Return the [X, Y] coordinate for the center point of the cell that contains the specified text.  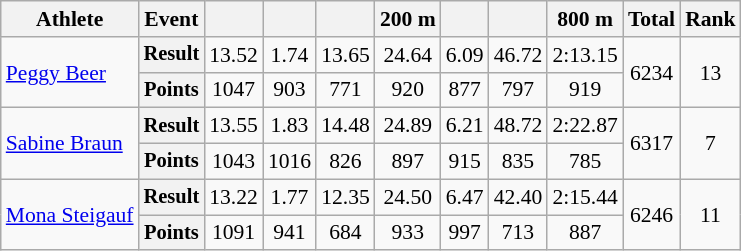
13 [710, 72]
1043 [234, 162]
835 [518, 162]
Peggy Beer [70, 72]
800 m [584, 19]
684 [346, 233]
Rank [710, 19]
200 m [408, 19]
12.35 [346, 197]
920 [408, 90]
6.21 [465, 126]
13.22 [234, 197]
Total [652, 19]
6.09 [465, 55]
915 [465, 162]
997 [465, 233]
42.40 [518, 197]
6234 [652, 72]
13.52 [234, 55]
Sabine Braun [70, 144]
Mona Steigauf [70, 214]
2:13.15 [584, 55]
24.50 [408, 197]
6317 [652, 144]
Event [172, 19]
2:15.44 [584, 197]
933 [408, 233]
1.74 [290, 55]
903 [290, 90]
797 [518, 90]
1.83 [290, 126]
24.89 [408, 126]
14.48 [346, 126]
877 [465, 90]
1091 [234, 233]
826 [346, 162]
887 [584, 233]
785 [584, 162]
1047 [234, 90]
11 [710, 214]
919 [584, 90]
941 [290, 233]
48.72 [518, 126]
1.77 [290, 197]
24.64 [408, 55]
771 [346, 90]
2:22.87 [584, 126]
46.72 [518, 55]
7 [710, 144]
6.47 [465, 197]
13.55 [234, 126]
897 [408, 162]
1016 [290, 162]
Athlete [70, 19]
6246 [652, 214]
13.65 [346, 55]
713 [518, 233]
